Extract the (X, Y) coordinate from the center of the cell holding the provided text.  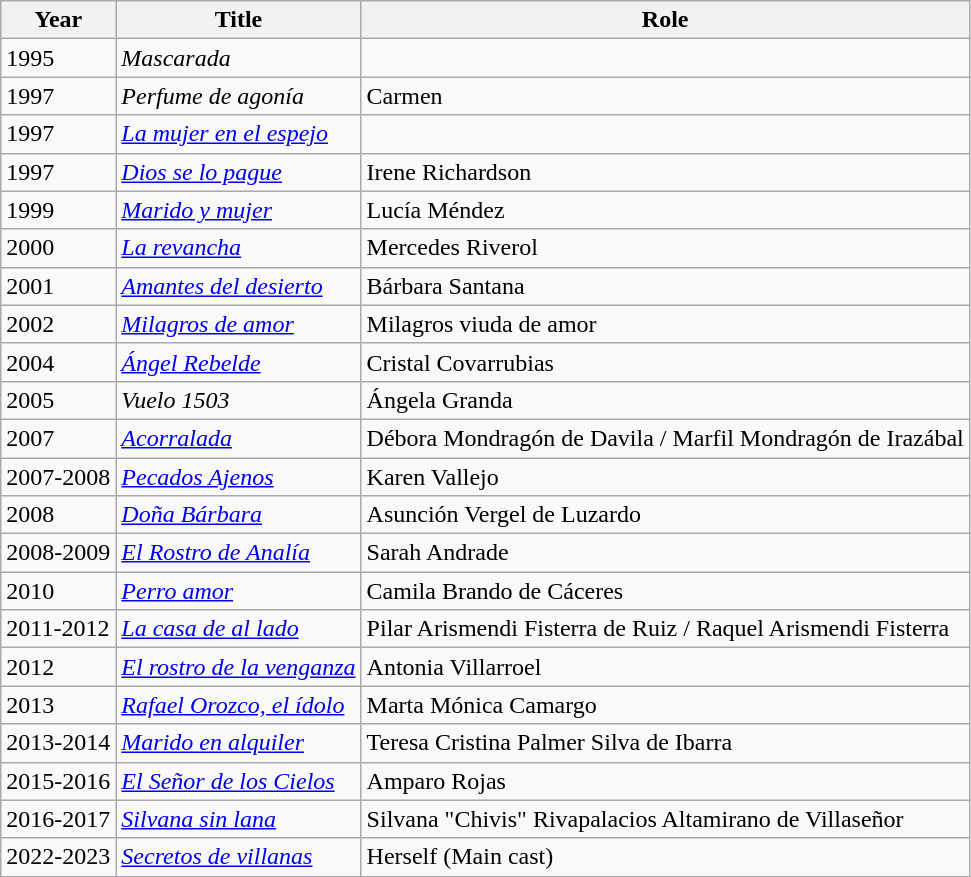
La casa de al lado (238, 629)
Milagros de amor (238, 324)
Antonia Villarroel (665, 667)
Débora Mondragón de Davila / Marfil Mondragón de Irazábal (665, 438)
Carmen (665, 96)
El Rostro de Analía (238, 553)
El rostro de la venganza (238, 667)
Karen Vallejo (665, 477)
2015-2016 (58, 781)
Amantes del desierto (238, 286)
2004 (58, 362)
Secretos de villanas (238, 857)
Acorralada (238, 438)
2010 (58, 591)
2011-2012 (58, 629)
2007 (58, 438)
Rafael Orozco, el ídolo (238, 705)
1995 (58, 58)
Role (665, 20)
1999 (58, 210)
Dios se lo pague (238, 172)
Marta Mónica Camargo (665, 705)
Silvana "Chivis" Rivapalacios Altamirano de Villaseñor (665, 819)
2008-2009 (58, 553)
La revancha (238, 248)
2013-2014 (58, 743)
2022-2023 (58, 857)
Silvana sin lana (238, 819)
Herself (Main cast) (665, 857)
Perro amor (238, 591)
Marido y mujer (238, 210)
2002 (58, 324)
2013 (58, 705)
Milagros viuda de amor (665, 324)
Year (58, 20)
Vuelo 1503 (238, 400)
La mujer en el espejo (238, 134)
2007-2008 (58, 477)
2005 (58, 400)
Sarah Andrade (665, 553)
2000 (58, 248)
Ángela Granda (665, 400)
Asunción Vergel de Luzardo (665, 515)
2012 (58, 667)
Title (238, 20)
Pecados Ajenos (238, 477)
Mercedes Riverol (665, 248)
Irene Richardson (665, 172)
Lucía Méndez (665, 210)
2008 (58, 515)
Amparo Rojas (665, 781)
Doña Bárbara (238, 515)
Camila Brando de Cáceres (665, 591)
Pilar Arismendi Fisterra de Ruiz / Raquel Arismendi Fisterra (665, 629)
2016-2017 (58, 819)
Ángel Rebelde (238, 362)
2001 (58, 286)
El Señor de los Cielos (238, 781)
Teresa Cristina Palmer Silva de Ibarra (665, 743)
Perfume de agonía (238, 96)
Bárbara Santana (665, 286)
Cristal Covarrubias (665, 362)
Mascarada (238, 58)
Marido en alquiler (238, 743)
